Determine the [x, y] coordinate at the center of the cell enclosing the given text.  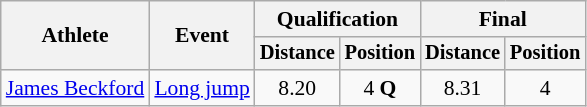
4 Q [380, 88]
Event [202, 36]
Final [502, 19]
Qualification [338, 19]
James Beckford [76, 88]
4 [545, 88]
Long jump [202, 88]
8.20 [298, 88]
8.31 [462, 88]
Athlete [76, 36]
